Detect which cell encompasses the target text, then output its (X, Y) center coordinate. 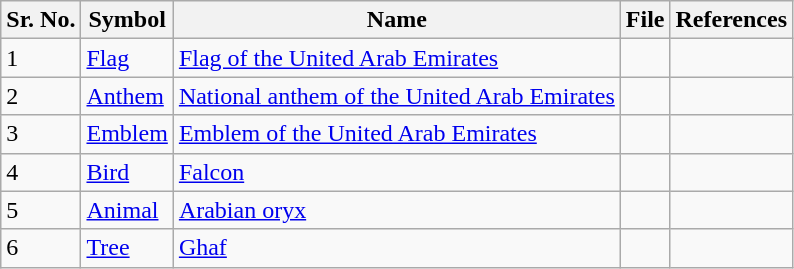
1 (41, 58)
Emblem of the United Arab Emirates (396, 134)
Animal (127, 210)
Flag of the United Arab Emirates (396, 58)
4 (41, 172)
National anthem of the United Arab Emirates (396, 96)
References (732, 20)
Anthem (127, 96)
Sr. No. (41, 20)
Tree (127, 248)
Name (396, 20)
Arabian oryx (396, 210)
3 (41, 134)
File (645, 20)
2 (41, 96)
Bird (127, 172)
Emblem (127, 134)
Flag (127, 58)
Ghaf (396, 248)
5 (41, 210)
Falcon (396, 172)
6 (41, 248)
Symbol (127, 20)
